Pinpoint the cell where the given text exists, returning its [x, y] midpoint coordinate. 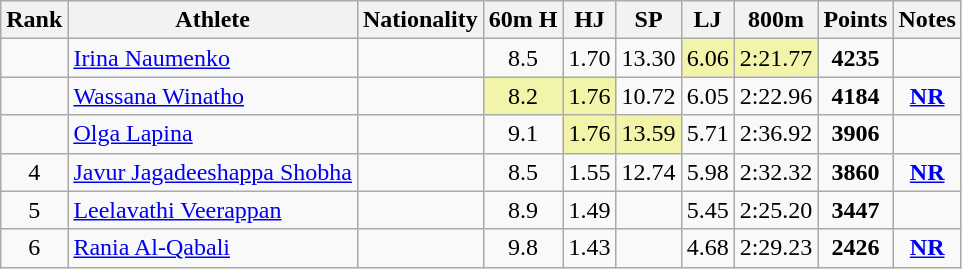
2:36.92 [776, 134]
3906 [856, 134]
Wassana Winatho [213, 96]
6.06 [708, 58]
Javur Jagadeeshappa Shobha [213, 172]
9.8 [523, 248]
2:21.77 [776, 58]
2:29.23 [776, 248]
6.05 [708, 96]
Nationality [420, 20]
60m H [523, 20]
12.74 [648, 172]
2426 [856, 248]
SP [648, 20]
Points [856, 20]
HJ [590, 20]
1.43 [590, 248]
5.71 [708, 134]
8.9 [523, 210]
9.1 [523, 134]
1.49 [590, 210]
2:32.32 [776, 172]
Rank [34, 20]
LJ [708, 20]
800m [776, 20]
8.2 [523, 96]
Rania Al-Qabali [213, 248]
2:25.20 [776, 210]
4184 [856, 96]
4 [34, 172]
10.72 [648, 96]
1.70 [590, 58]
5.98 [708, 172]
Athlete [213, 20]
Notes [927, 20]
3860 [856, 172]
1.55 [590, 172]
13.59 [648, 134]
3447 [856, 210]
2:22.96 [776, 96]
5 [34, 210]
Irina Naumenko [213, 58]
4.68 [708, 248]
5.45 [708, 210]
13.30 [648, 58]
Olga Lapina [213, 134]
4235 [856, 58]
6 [34, 248]
Leelavathi Veerappan [213, 210]
